From the cell containing the given text, extract its center point as (X, Y) coordinate. 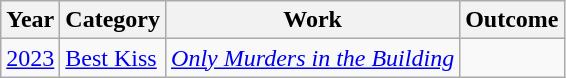
2023 (30, 58)
Work (313, 20)
Only Murders in the Building (313, 58)
Category (113, 20)
Best Kiss (113, 58)
Year (30, 20)
Outcome (512, 20)
